For the text-containing cell, return its midpoint in [X, Y] coordinate format. 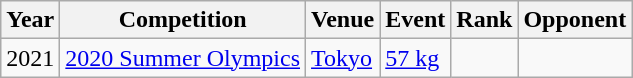
Tokyo [343, 58]
Opponent [575, 20]
2021 [30, 58]
Year [30, 20]
57 kg [416, 58]
Rank [484, 20]
Venue [343, 20]
Event [416, 20]
Competition [183, 20]
2020 Summer Olympics [183, 58]
